Search for the cell housing the specified text and yield its [X, Y] center coordinate. 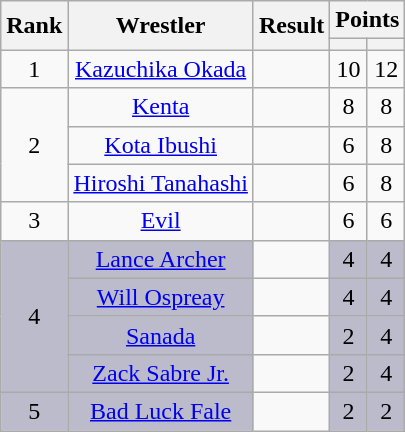
Kenta [161, 107]
Sanada [161, 335]
Rank [34, 26]
Kazuchika Okada [161, 69]
Zack Sabre Jr. [161, 373]
10 [349, 69]
Result [291, 26]
Will Ospreay [161, 297]
Points [368, 20]
Hiroshi Tanahashi [161, 183]
5 [34, 411]
Wrestler [161, 26]
Kota Ibushi [161, 145]
1 [34, 69]
Bad Luck Fale [161, 411]
12 [386, 69]
Evil [161, 221]
3 [34, 221]
Lance Archer [161, 259]
